Extract the [x, y] coordinate from the center of the cell holding the provided text.  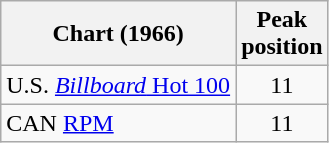
U.S. Billboard Hot 100 [118, 85]
Chart (1966) [118, 34]
CAN RPM [118, 123]
Peakposition [282, 34]
